Find where the given text appears and provide that cell's center as (X, Y) coordinate. 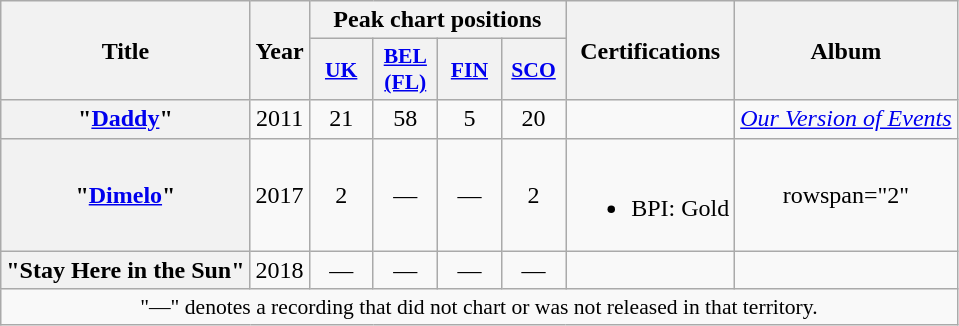
Our Version of Events (846, 119)
"Stay Here in the Sun" (126, 270)
2018 (280, 270)
"—" denotes a recording that did not chart or was not released in that territory. (479, 307)
21 (341, 119)
Title (126, 50)
Year (280, 50)
"Daddy" (126, 119)
5 (469, 119)
rowspan="2" (846, 194)
UK (341, 70)
58 (405, 119)
"Dimelo" (126, 194)
BEL(FL) (405, 70)
BPI: Gold (650, 194)
2011 (280, 119)
Album (846, 50)
Peak chart positions (437, 20)
20 (533, 119)
Certifications (650, 50)
2017 (280, 194)
FIN (469, 70)
SCO (533, 70)
